Search for the cell housing the specified text and yield its (X, Y) center coordinate. 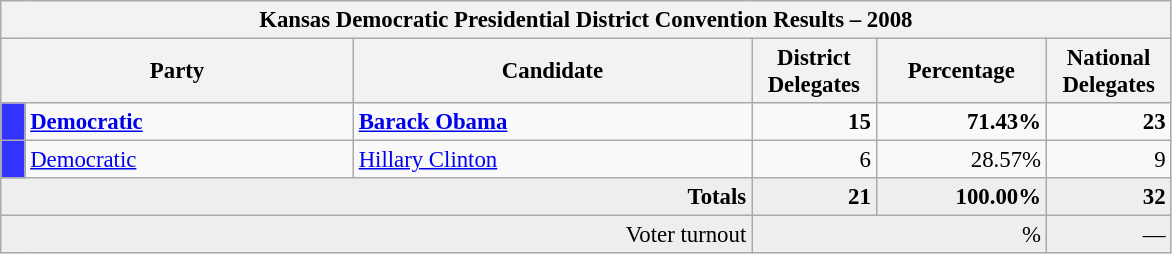
Party (178, 72)
— (1108, 235)
32 (1108, 197)
Candidate (552, 72)
Totals (376, 197)
9 (1108, 160)
100.00% (961, 197)
6 (814, 160)
15 (814, 122)
Percentage (961, 72)
23 (1108, 122)
National Delegates (1108, 72)
21 (814, 197)
Barack Obama (552, 122)
71.43% (961, 122)
% (900, 235)
District Delegates (814, 72)
Kansas Democratic Presidential District Convention Results – 2008 (586, 20)
Hillary Clinton (552, 160)
Voter turnout (376, 235)
28.57% (961, 160)
